From the cell containing the given text, extract its center point as (x, y) coordinate. 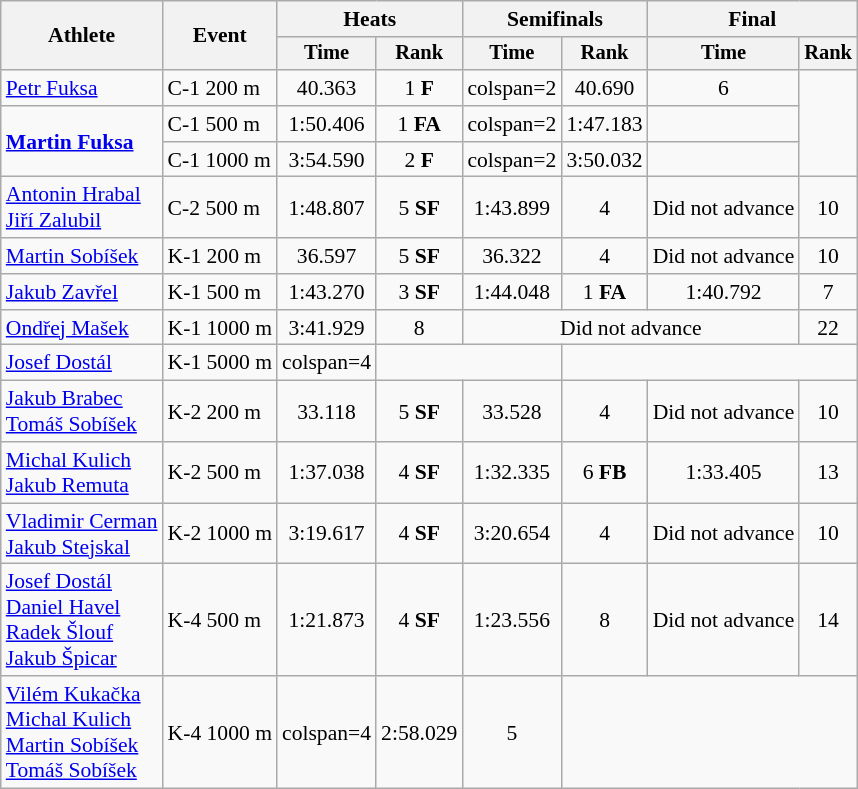
Martin Sobíšek (82, 256)
Jakub BrabecTomáš Sobíšek (82, 412)
6 FB (604, 472)
1:40.792 (724, 292)
40.690 (604, 88)
C-1 200 m (220, 88)
K-4 1000 m (220, 732)
Semifinals (554, 19)
3 SF (419, 292)
Antonin HrabalJiří Zalubil (82, 208)
1:43.270 (326, 292)
1:32.335 (512, 472)
22 (828, 328)
1:47.183 (604, 124)
Petr Fuksa (82, 88)
40.363 (326, 88)
K-1 500 m (220, 292)
3:19.617 (326, 534)
1:23.556 (512, 620)
Ondřej Mašek (82, 328)
K-2 500 m (220, 472)
2 F (419, 160)
36.322 (512, 256)
K-1 5000 m (220, 363)
1:21.873 (326, 620)
K-1 200 m (220, 256)
Vladimir CermanJakub Stejskal (82, 534)
Final (752, 19)
33.528 (512, 412)
1:33.405 (724, 472)
Vilém KukačkaMichal KulichMartin SobíšekTomáš Sobíšek (82, 732)
Martin Fuksa (82, 142)
Athlete (82, 36)
C-2 500 m (220, 208)
33.118 (326, 412)
Michal KulichJakub Remuta (82, 472)
1:37.038 (326, 472)
Event (220, 36)
6 (724, 88)
Josef Dostál (82, 363)
K-4 500 m (220, 620)
3:20.654 (512, 534)
5 (512, 732)
2:58.029 (419, 732)
7 (828, 292)
14 (828, 620)
K-2 200 m (220, 412)
3:41.929 (326, 328)
Heats (370, 19)
K-2 1000 m (220, 534)
1:50.406 (326, 124)
C-1 1000 m (220, 160)
Josef DostálDaniel HavelRadek ŠloufJakub Špicar (82, 620)
3:54.590 (326, 160)
K-1 1000 m (220, 328)
1:44.048 (512, 292)
1:48.807 (326, 208)
1:43.899 (512, 208)
13 (828, 472)
C-1 500 m (220, 124)
36.597 (326, 256)
3:50.032 (604, 160)
1 F (419, 88)
Jakub Zavřel (82, 292)
